Locate the cell with the specified text and output its (x, y) center coordinate. 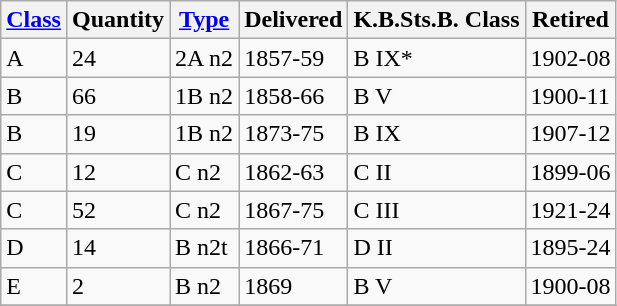
Retired (570, 20)
1873-75 (294, 134)
1866-71 (294, 248)
Type (204, 20)
C III (436, 210)
14 (118, 248)
D II (436, 248)
1902-08 (570, 58)
12 (118, 172)
24 (118, 58)
E (34, 286)
1899-06 (570, 172)
1907-12 (570, 134)
Delivered (294, 20)
1862-63 (294, 172)
2 (118, 286)
66 (118, 96)
C II (436, 172)
1900-11 (570, 96)
1867-75 (294, 210)
1895-24 (570, 248)
1869 (294, 286)
1857-59 (294, 58)
Quantity (118, 20)
B IX* (436, 58)
K.B.Sts.B. Class (436, 20)
2A n2 (204, 58)
B IX (436, 134)
B n2t (204, 248)
1921-24 (570, 210)
B n2 (204, 286)
D (34, 248)
Class (34, 20)
A (34, 58)
19 (118, 134)
1858-66 (294, 96)
1900-08 (570, 286)
52 (118, 210)
